Search for the cell housing the specified text and yield its (x, y) center coordinate. 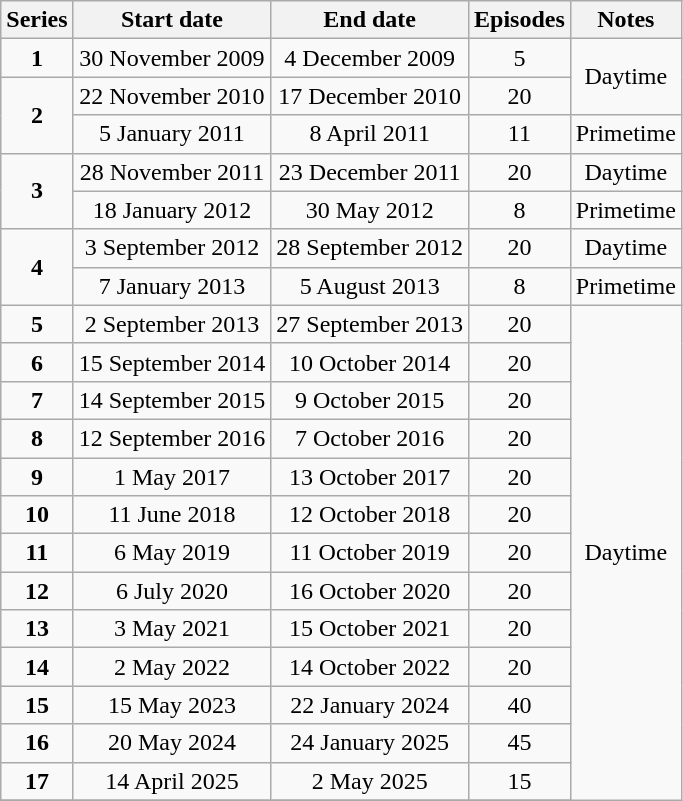
11 October 2019 (370, 553)
18 January 2012 (172, 210)
40 (520, 705)
Episodes (520, 20)
9 (37, 477)
15 September 2014 (172, 362)
13 (37, 629)
2 May 2022 (172, 667)
6 (37, 362)
2 (37, 115)
15 October 2021 (370, 629)
6 May 2019 (172, 553)
22 January 2024 (370, 705)
5 January 2011 (172, 134)
16 October 2020 (370, 591)
9 October 2015 (370, 400)
End date (370, 20)
14 October 2022 (370, 667)
45 (520, 743)
4 December 2009 (370, 58)
6 July 2020 (172, 591)
24 January 2025 (370, 743)
3 September 2012 (172, 248)
Notes (626, 20)
7 January 2013 (172, 286)
11 June 2018 (172, 515)
12 October 2018 (370, 515)
22 November 2010 (172, 96)
1 May 2017 (172, 477)
10 (37, 515)
20 May 2024 (172, 743)
12 (37, 591)
2 May 2025 (370, 781)
8 April 2011 (370, 134)
10 October 2014 (370, 362)
14 April 2025 (172, 781)
17 (37, 781)
28 September 2012 (370, 248)
27 September 2013 (370, 324)
1 (37, 58)
23 December 2011 (370, 172)
Series (37, 20)
2 September 2013 (172, 324)
13 October 2017 (370, 477)
Start date (172, 20)
4 (37, 267)
14 September 2015 (172, 400)
30 May 2012 (370, 210)
3 May 2021 (172, 629)
7 (37, 400)
30 November 2009 (172, 58)
7 October 2016 (370, 438)
3 (37, 191)
28 November 2011 (172, 172)
16 (37, 743)
12 September 2016 (172, 438)
17 December 2010 (370, 96)
5 August 2013 (370, 286)
15 May 2023 (172, 705)
14 (37, 667)
